Find where the given text appears and provide that cell's center as [X, Y] coordinate. 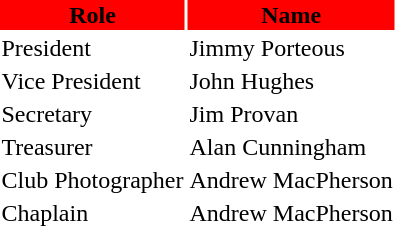
Andrew MacPherson [291, 180]
Alan Cunningham [291, 147]
Name [291, 15]
John Hughes [291, 81]
President [92, 48]
Vice President [92, 81]
Role [92, 15]
Treasurer [92, 147]
Jim Provan [291, 114]
Secretary [92, 114]
Club Photographer [92, 180]
Jimmy Porteous [291, 48]
